Detect which cell encompasses the target text, then output its (X, Y) center coordinate. 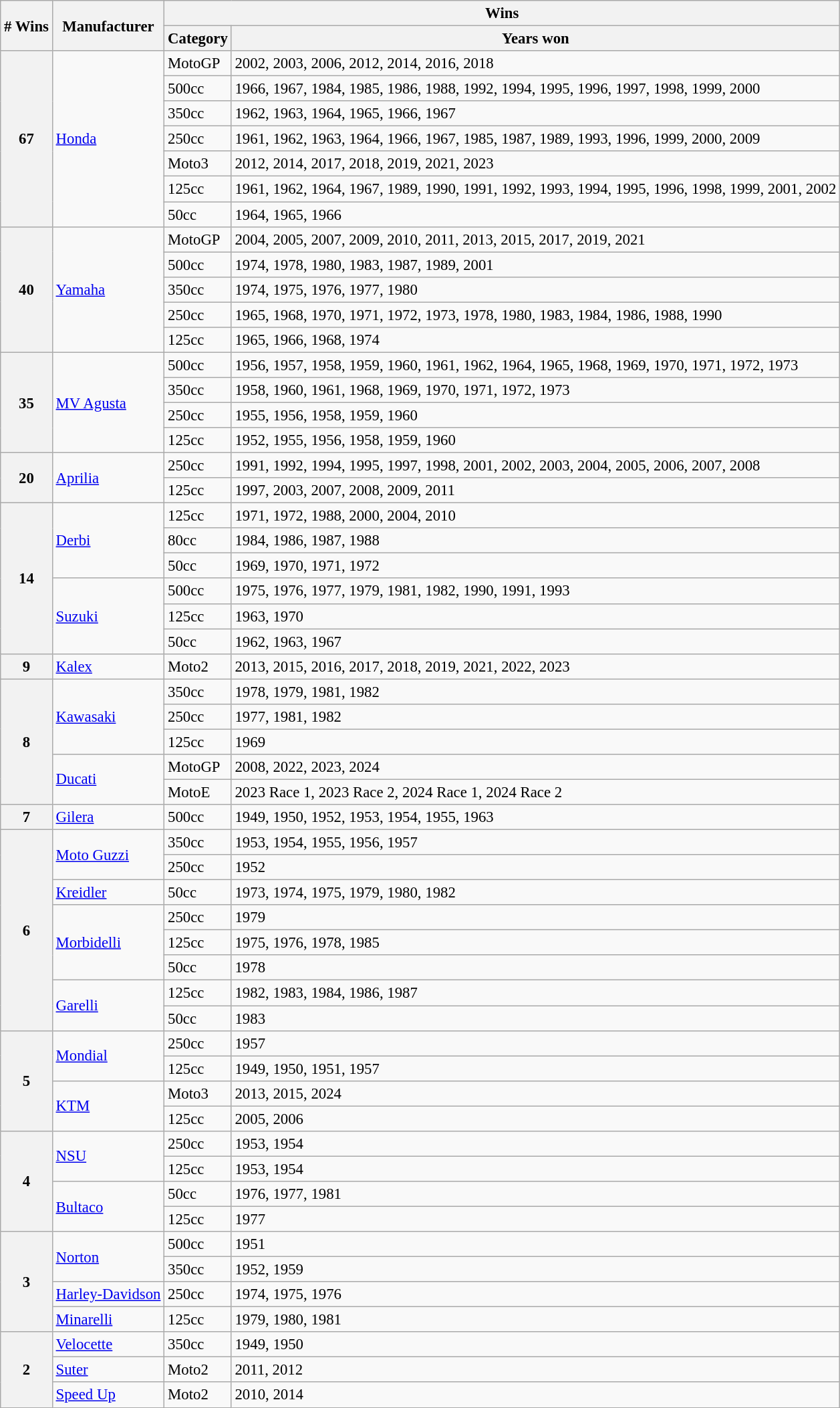
1973, 1974, 1975, 1979, 1980, 1982 (535, 893)
3 (27, 1282)
Garelli (108, 1005)
Wins (503, 13)
2005, 2006 (535, 1119)
1984, 1986, 1987, 1988 (535, 541)
Derbi (108, 541)
1961, 1962, 1963, 1964, 1966, 1967, 1985, 1987, 1989, 1993, 1996, 1999, 2000, 2009 (535, 139)
40 (27, 289)
9 (27, 666)
1952, 1959 (535, 1270)
67 (27, 139)
1962, 1963, 1964, 1965, 1966, 1967 (535, 114)
Mondial (108, 1056)
Suter (108, 1370)
MotoE (198, 792)
1961, 1962, 1964, 1967, 1989, 1990, 1991, 1992, 1993, 1994, 1995, 1996, 1998, 1999, 2001, 2002 (535, 189)
2008, 2022, 2023, 2024 (535, 767)
1978, 1979, 1981, 1982 (535, 692)
1953, 1954, 1955, 1956, 1957 (535, 843)
Velocette (108, 1345)
2 (27, 1370)
1949, 1950, 1951, 1957 (535, 1069)
6 (27, 930)
Honda (108, 139)
Category (198, 39)
20 (27, 478)
1971, 1972, 1988, 2000, 2004, 2010 (535, 516)
Norton (108, 1256)
1965, 1966, 1968, 1974 (535, 340)
2002, 2003, 2006, 2012, 2014, 2016, 2018 (535, 63)
8 (27, 742)
1962, 1963, 1967 (535, 642)
1997, 2003, 2007, 2008, 2009, 2011 (535, 490)
1949, 1950, 1952, 1953, 1954, 1955, 1963 (535, 817)
Kalex (108, 666)
1966, 1967, 1984, 1985, 1986, 1988, 1992, 1994, 1995, 1996, 1997, 1998, 1999, 2000 (535, 89)
Kreidler (108, 893)
MV Agusta (108, 402)
1977, 1981, 1982 (535, 717)
Minarelli (108, 1320)
Moto Guzzi (108, 855)
1979, 1980, 1981 (535, 1320)
Gilera (108, 817)
Speed Up (108, 1395)
14 (27, 579)
1957 (535, 1043)
2004, 2005, 2007, 2009, 2010, 2011, 2013, 2015, 2017, 2019, 2021 (535, 239)
1952, 1955, 1956, 1958, 1959, 1960 (535, 440)
KTM (108, 1105)
4 (27, 1181)
Morbidelli (108, 942)
Aprilia (108, 478)
2013, 2015, 2016, 2017, 2018, 2019, 2021, 2022, 2023 (535, 666)
# Wins (27, 25)
Yamaha (108, 289)
NSU (108, 1156)
1978 (535, 968)
1949, 1950 (535, 1345)
1977 (535, 1219)
1969, 1970, 1971, 1972 (535, 566)
2011, 2012 (535, 1370)
1965, 1968, 1970, 1971, 1972, 1973, 1978, 1980, 1983, 1984, 1986, 1988, 1990 (535, 315)
2023 Race 1, 2023 Race 2, 2024 Race 1, 2024 Race 2 (535, 792)
Harley-Davidson (108, 1294)
1976, 1977, 1981 (535, 1194)
1964, 1965, 1966 (535, 215)
1958, 1960, 1961, 1968, 1969, 1970, 1971, 1972, 1973 (535, 390)
1952 (535, 867)
2013, 2015, 2024 (535, 1093)
1979 (535, 918)
1975, 1976, 1977, 1979, 1981, 1982, 1990, 1991, 1993 (535, 591)
35 (27, 402)
1974, 1975, 1976, 1977, 1980 (535, 289)
1975, 1976, 1978, 1985 (535, 943)
1974, 1975, 1976 (535, 1294)
1963, 1970 (535, 616)
80cc (198, 541)
Bultaco (108, 1207)
Kawasaki (108, 716)
Ducati (108, 779)
2010, 2014 (535, 1395)
1974, 1978, 1980, 1983, 1987, 1989, 2001 (535, 265)
1956, 1957, 1958, 1959, 1960, 1961, 1962, 1964, 1965, 1968, 1969, 1970, 1971, 1972, 1973 (535, 365)
1982, 1983, 1984, 1986, 1987 (535, 993)
1969 (535, 742)
Manufacturer (108, 25)
1955, 1956, 1958, 1959, 1960 (535, 415)
1991, 1992, 1994, 1995, 1997, 1998, 2001, 2002, 2003, 2004, 2005, 2006, 2007, 2008 (535, 466)
Suzuki (108, 616)
2012, 2014, 2017, 2018, 2019, 2021, 2023 (535, 164)
5 (27, 1081)
7 (27, 817)
1983 (535, 1018)
1951 (535, 1244)
Years won (535, 39)
